Return the (x, y) coordinate for the center point of the cell that contains the specified text.  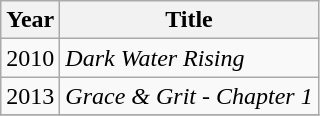
2013 (30, 96)
Grace & Grit - Chapter 1 (189, 96)
2010 (30, 58)
Title (189, 20)
Dark Water Rising (189, 58)
Year (30, 20)
